Return (x, y) of the center of cell containing provided text 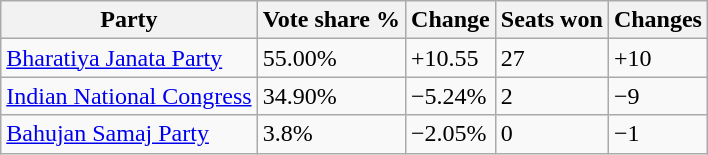
Bahujan Samaj Party (129, 134)
Indian National Congress (129, 96)
27 (552, 58)
−1 (658, 134)
0 (552, 134)
Seats won (552, 20)
−2.05% (451, 134)
Change (451, 20)
2 (552, 96)
Bharatiya Janata Party (129, 58)
+10 (658, 58)
−9 (658, 96)
Party (129, 20)
+10.55 (451, 58)
−5.24% (451, 96)
Changes (658, 20)
Vote share % (331, 20)
55.00% (331, 58)
34.90% (331, 96)
3.8% (331, 134)
